Detect which cell encompasses the target text, then output its [X, Y] center coordinate. 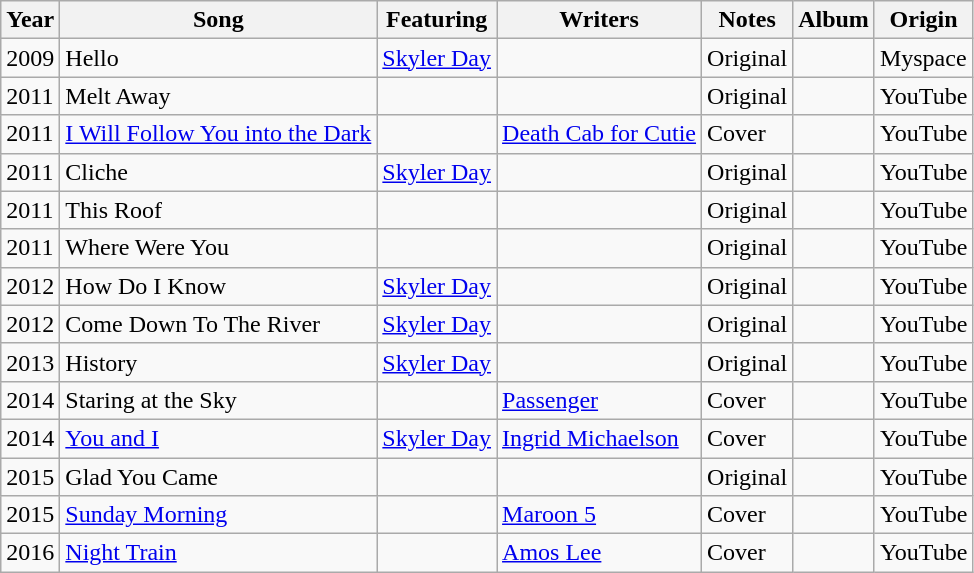
Cliche [218, 172]
Maroon 5 [600, 515]
Hello [218, 58]
How Do I Know [218, 286]
Death Cab for Cutie [600, 134]
Staring at the Sky [218, 400]
Song [218, 20]
Featuring [437, 20]
Notes [748, 20]
Year [30, 20]
History [218, 362]
Myspace [923, 58]
I Will Follow You into the Dark [218, 134]
Amos Lee [600, 553]
This Roof [218, 210]
Night Train [218, 553]
Passenger [600, 400]
Glad You Came [218, 477]
Come Down To The River [218, 324]
Writers [600, 20]
Origin [923, 20]
Where Were You [218, 248]
You and I [218, 438]
Melt Away [218, 96]
2013 [30, 362]
2009 [30, 58]
2016 [30, 553]
Album [834, 20]
Ingrid Michaelson [600, 438]
Sunday Morning [218, 515]
